Locate the cell with the specified text and output its [X, Y] center coordinate. 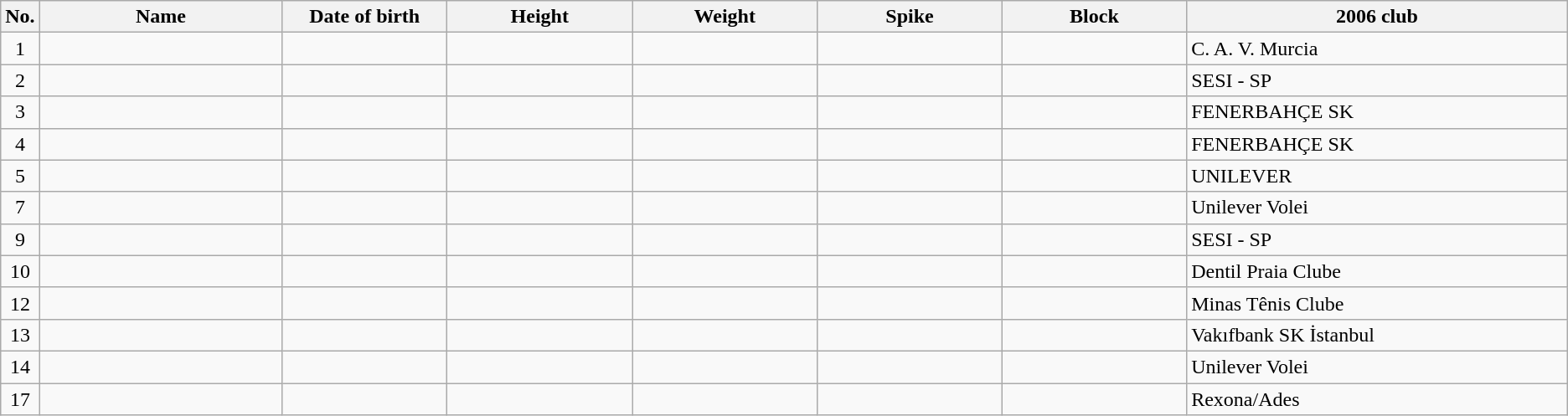
5 [20, 176]
Height [539, 17]
2006 club [1377, 17]
4 [20, 144]
2 [20, 80]
Minas Tênis Clube [1377, 303]
Weight [725, 17]
14 [20, 367]
10 [20, 271]
Date of birth [365, 17]
13 [20, 335]
Dentil Praia Clube [1377, 271]
3 [20, 112]
Spike [910, 17]
17 [20, 399]
Name [161, 17]
Vakıfbank SK İstanbul [1377, 335]
No. [20, 17]
7 [20, 208]
9 [20, 239]
UNILEVER [1377, 176]
C. A. V. Murcia [1377, 49]
Block [1094, 17]
12 [20, 303]
Rexona/Ades [1377, 399]
1 [20, 49]
